Determine the (X, Y) coordinate at the center of the cell enclosing the given text.  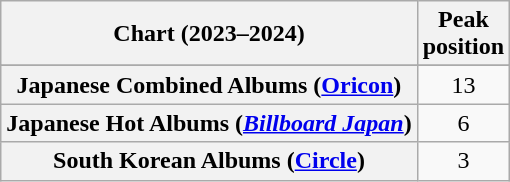
Peakposition (463, 34)
South Korean Albums (Circle) (209, 161)
Japanese Hot Albums (Billboard Japan) (209, 123)
Chart (2023–2024) (209, 34)
13 (463, 85)
3 (463, 161)
6 (463, 123)
Japanese Combined Albums (Oricon) (209, 85)
